Extract the [x, y] coordinate from the center of the cell holding the provided text.  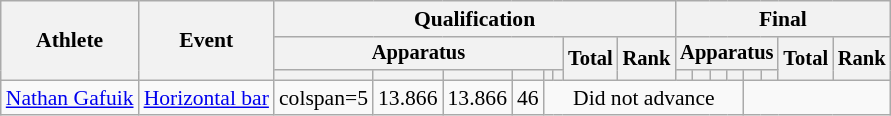
Athlete [70, 40]
46 [528, 98]
Event [206, 40]
Did not advance [644, 98]
Nathan Gafuik [70, 98]
Qualification [474, 19]
Horizontal bar [206, 98]
colspan=5 [324, 98]
Final [782, 19]
